Identify which cell holds the provided text, then report its (X, Y) central coordinate. 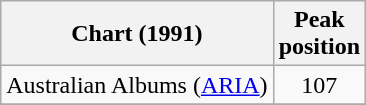
107 (319, 85)
Peakposition (319, 34)
Chart (1991) (137, 34)
Australian Albums (ARIA) (137, 85)
